Return the (x, y) coordinate for the center point of the cell that contains the specified text.  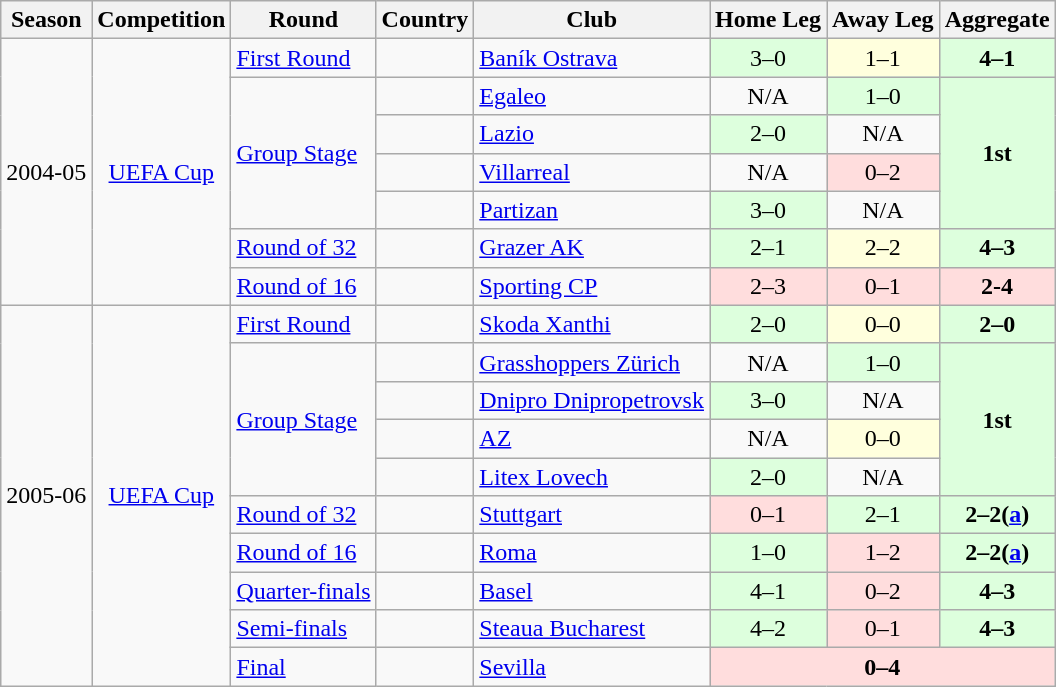
Away Leg (884, 20)
Stuttgart (592, 515)
Steaua Bucharest (592, 629)
Season (46, 20)
Semi-finals (304, 629)
Baník Ostrava (592, 58)
Dnipro Dnipropetrovsk (592, 400)
1–1 (884, 58)
2005-06 (46, 496)
2–3 (768, 286)
4–2 (768, 629)
Skoda Xanthi (592, 324)
Quarter-finals (304, 591)
Round (304, 20)
Home Leg (768, 20)
Roma (592, 553)
Country (425, 20)
Grasshoppers Zürich (592, 362)
2–2 (884, 248)
Lazio (592, 134)
Aggregate (997, 20)
Partizan (592, 210)
Final (304, 667)
Competition (162, 20)
1–2 (884, 553)
0–4 (883, 667)
2-4 (997, 286)
2004-05 (46, 172)
Sevilla (592, 667)
Egaleo (592, 96)
Grazer AK (592, 248)
AZ (592, 438)
Sporting CP (592, 286)
Litex Lovech (592, 477)
Villarreal (592, 172)
Club (592, 20)
Basel (592, 591)
